Search for the cell housing the specified text and yield its (X, Y) center coordinate. 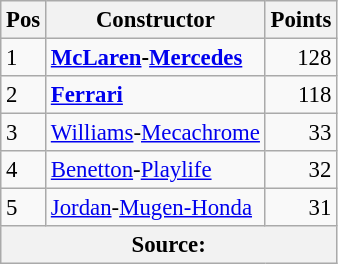
Jordan-Mugen-Honda (156, 208)
Williams-Mecachrome (156, 133)
32 (300, 170)
Ferrari (156, 95)
Points (300, 20)
118 (300, 95)
Pos (24, 20)
3 (24, 133)
5 (24, 208)
Benetton-Playlife (156, 170)
33 (300, 133)
2 (24, 95)
Constructor (156, 20)
McLaren-Mercedes (156, 58)
1 (24, 58)
Source: (169, 245)
31 (300, 208)
4 (24, 170)
128 (300, 58)
